For the text-containing cell, return its midpoint in [X, Y] coordinate format. 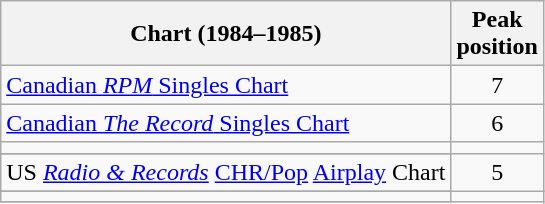
Canadian RPM Singles Chart [226, 85]
7 [497, 85]
Canadian The Record Singles Chart [226, 123]
Peakposition [497, 34]
Chart (1984–1985) [226, 34]
6 [497, 123]
US Radio & Records CHR/Pop Airplay Chart [226, 172]
5 [497, 172]
